Provide the (X, Y) coordinate of the cell's center where the given text is located.  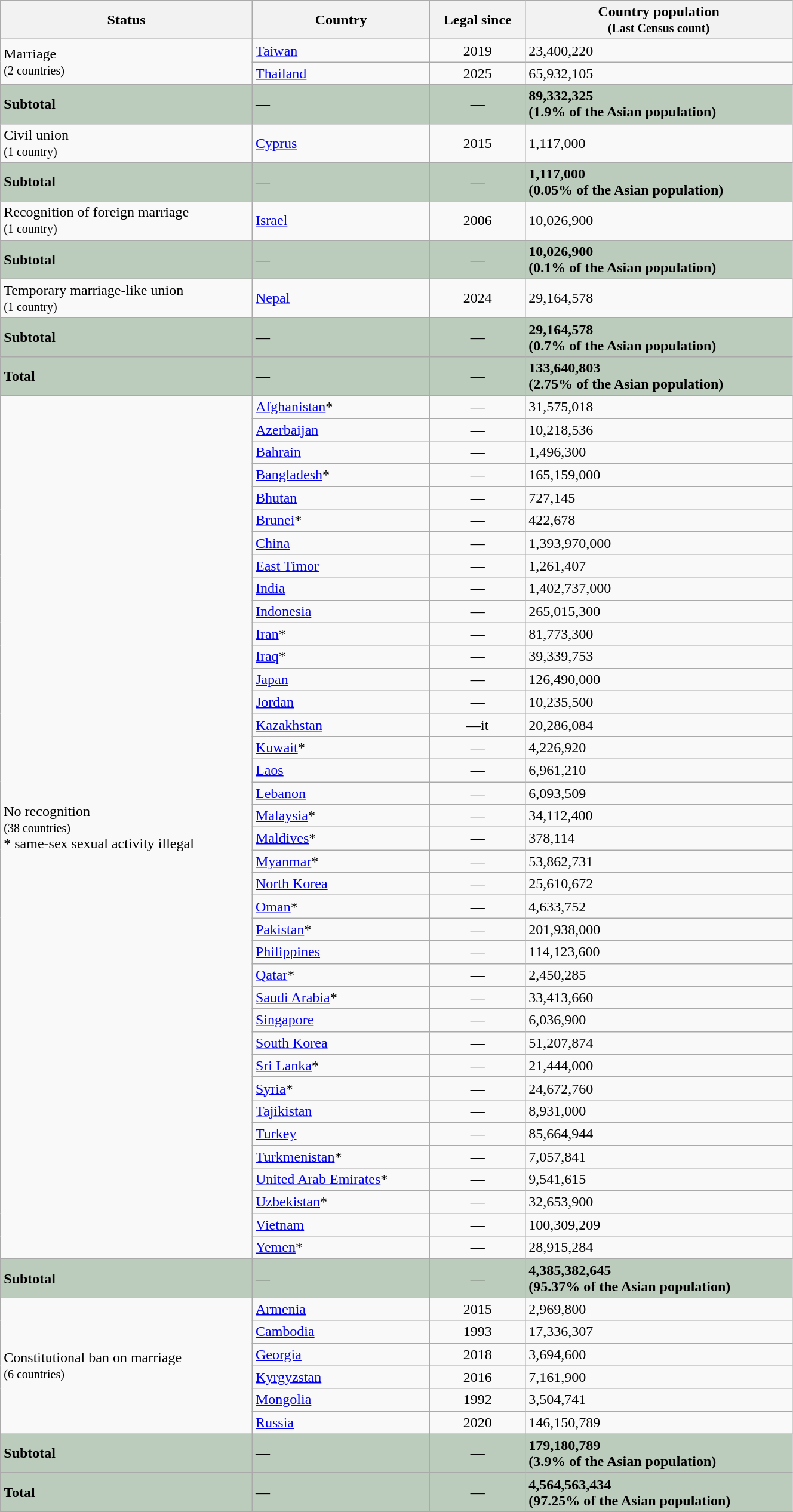
378,114 (659, 839)
126,490,000 (659, 679)
Syria* (340, 1088)
2018 (478, 1354)
Armenia (340, 1309)
Azerbaijan (340, 429)
4,633,752 (659, 907)
Laos (340, 770)
Iran* (340, 634)
Afghanistan* (340, 407)
1,402,737,000 (659, 589)
Philippines (340, 952)
21,444,000 (659, 1066)
1993 (478, 1332)
9,541,615 (659, 1180)
Temporary marriage-like union(1 country) (127, 298)
727,145 (659, 498)
Maldives* (340, 839)
Kuwait* (340, 747)
Bhutan (340, 498)
10,218,536 (659, 429)
Taiwan (340, 51)
4,564,563,434(97.25% of the Asian population) (659, 1492)
179,180,789(3.9% of the Asian population) (659, 1453)
Country population(Last Census count) (659, 20)
South Korea (340, 1043)
Iraq* (340, 657)
2016 (478, 1377)
Pakistan* (340, 929)
10,235,500 (659, 702)
100,309,209 (659, 1225)
1992 (478, 1400)
7,161,900 (659, 1377)
1,393,970,000 (659, 543)
Turkmenistan* (340, 1156)
146,150,789 (659, 1422)
Recognition of foreign marriage(1 country) (127, 221)
Indonesia (340, 611)
29,164,578(0.7% of the Asian population) (659, 337)
Thailand (340, 73)
201,938,000 (659, 929)
265,015,300 (659, 611)
United Arab Emirates* (340, 1180)
Qatar* (340, 975)
Turkey (340, 1134)
6,093,509 (659, 793)
6,036,900 (659, 1020)
Kyrgyzstan (340, 1377)
85,664,944 (659, 1134)
Israel (340, 221)
China (340, 543)
53,862,731 (659, 861)
Cambodia (340, 1332)
Saudi Arabia* (340, 997)
Kazakhstan (340, 725)
India (340, 589)
1,496,300 (659, 452)
7,057,841 (659, 1156)
Lebanon (340, 793)
165,159,000 (659, 475)
Oman* (340, 907)
Mongolia (340, 1400)
Georgia (340, 1354)
Marriage (2 countries) (127, 62)
Uzbekistan* (340, 1202)
2025 (478, 73)
3,504,741 (659, 1400)
6,961,210 (659, 770)
Nepal (340, 298)
4,226,920 (659, 747)
No recognition (38 countries)* same-sex sexual activity illegal (127, 827)
Civil union (1 country) (127, 143)
Country (340, 20)
34,112,400 (659, 816)
Tajikistan (340, 1111)
Status (127, 20)
—it (478, 725)
25,610,672 (659, 884)
2006 (478, 221)
422,678 (659, 521)
1,261,407 (659, 566)
3,694,600 (659, 1354)
1,117,000(0.05% of the Asian population) (659, 181)
28,915,284 (659, 1248)
Singapore (340, 1020)
2020 (478, 1422)
Yemen* (340, 1248)
10,026,900(0.1% of the Asian population) (659, 259)
17,336,307 (659, 1332)
29,164,578 (659, 298)
Bangladesh* (340, 475)
2,969,800 (659, 1309)
Legal since (478, 20)
24,672,760 (659, 1088)
Brunei* (340, 521)
Vietnam (340, 1225)
2019 (478, 51)
1,117,000 (659, 143)
114,123,600 (659, 952)
89,332,325(1.9% of the Asian population) (659, 104)
Myanmar* (340, 861)
31,575,018 (659, 407)
39,339,753 (659, 657)
North Korea (340, 884)
East Timor (340, 566)
10,026,900 (659, 221)
2024 (478, 298)
51,207,874 (659, 1043)
65,932,105 (659, 73)
Malaysia* (340, 816)
Cyprus (340, 143)
20,286,084 (659, 725)
4,385,382,645(95.37% of the Asian population) (659, 1279)
33,413,660 (659, 997)
23,400,220 (659, 51)
Bahrain (340, 452)
Jordan (340, 702)
Sri Lanka* (340, 1066)
32,653,900 (659, 1202)
8,931,000 (659, 1111)
Constitutional ban on marriage (6 countries) (127, 1366)
Russia (340, 1422)
Japan (340, 679)
133,640,803(2.75% of the Asian population) (659, 376)
2,450,285 (659, 975)
81,773,300 (659, 634)
